Identify which cell holds the provided text, then report its (X, Y) central coordinate. 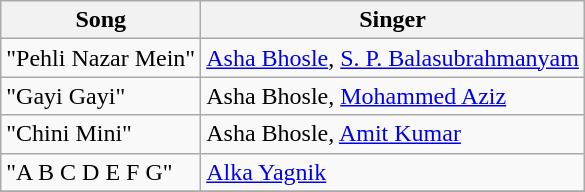
Asha Bhosle, S. P. Balasubrahmanyam (393, 58)
Asha Bhosle, Amit Kumar (393, 134)
Alka Yagnik (393, 172)
"Chini Mini" (101, 134)
Asha Bhosle, Mohammed Aziz (393, 96)
"A B C D E F G" (101, 172)
"Gayi Gayi" (101, 96)
Song (101, 20)
Singer (393, 20)
"Pehli Nazar Mein" (101, 58)
